Capture the cell that displays the provided text and extract its (x, y) central coordinate. 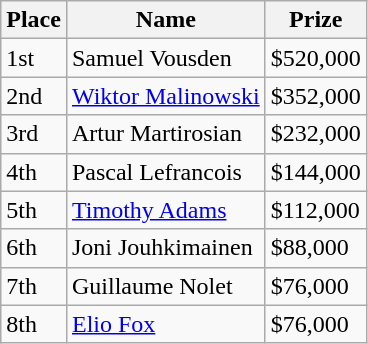
2nd (34, 96)
Samuel Vousden (166, 58)
3rd (34, 134)
$352,000 (316, 96)
Artur Martirosian (166, 134)
6th (34, 248)
Joni Jouhkimainen (166, 248)
5th (34, 210)
$520,000 (316, 58)
4th (34, 172)
7th (34, 286)
Elio Fox (166, 324)
$144,000 (316, 172)
$112,000 (316, 210)
$232,000 (316, 134)
Guillaume Nolet (166, 286)
Wiktor Malinowski (166, 96)
$88,000 (316, 248)
8th (34, 324)
Timothy Adams (166, 210)
Pascal Lefrancois (166, 172)
1st (34, 58)
Place (34, 20)
Name (166, 20)
Prize (316, 20)
